For the text-containing cell, return its midpoint in (x, y) coordinate format. 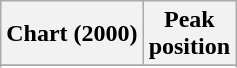
Peakposition (189, 34)
Chart (2000) (72, 34)
